Scan for the cell matching the given text and deliver its (x, y) coordinate at center. 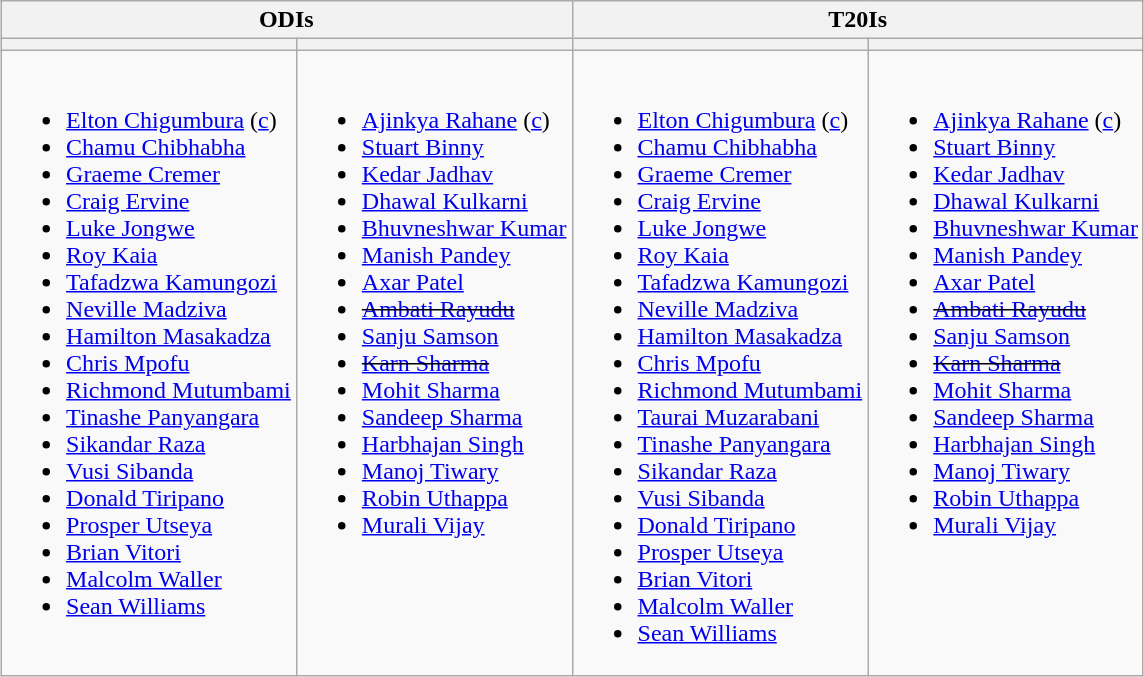
T20Is (858, 20)
ODIs (286, 20)
